For the text-containing cell, return its midpoint in (X, Y) coordinate format. 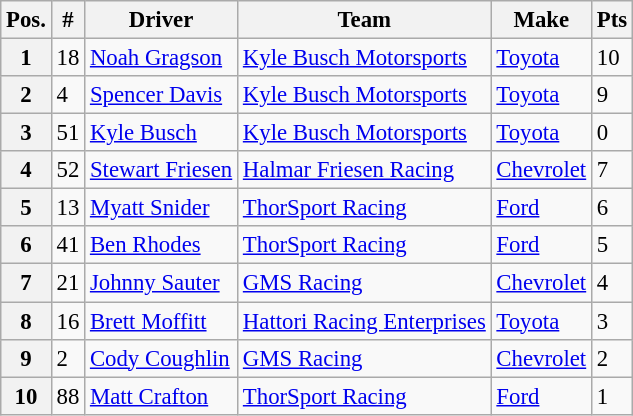
13 (68, 208)
Pts (612, 20)
88 (68, 396)
Kyle Busch (162, 133)
8 (26, 321)
Brett Moffitt (162, 321)
41 (68, 245)
Spencer Davis (162, 95)
Pos. (26, 20)
Team (365, 20)
Matt Crafton (162, 396)
Noah Gragson (162, 58)
Johnny Sauter (162, 283)
21 (68, 283)
Myatt Snider (162, 208)
# (68, 20)
Halmar Friesen Racing (365, 170)
Stewart Friesen (162, 170)
0 (612, 133)
16 (68, 321)
Hattori Racing Enterprises (365, 321)
Ben Rhodes (162, 245)
52 (68, 170)
Cody Coughlin (162, 358)
Driver (162, 20)
Make (541, 20)
18 (68, 58)
51 (68, 133)
